Detect which cell encompasses the target text, then output its (X, Y) center coordinate. 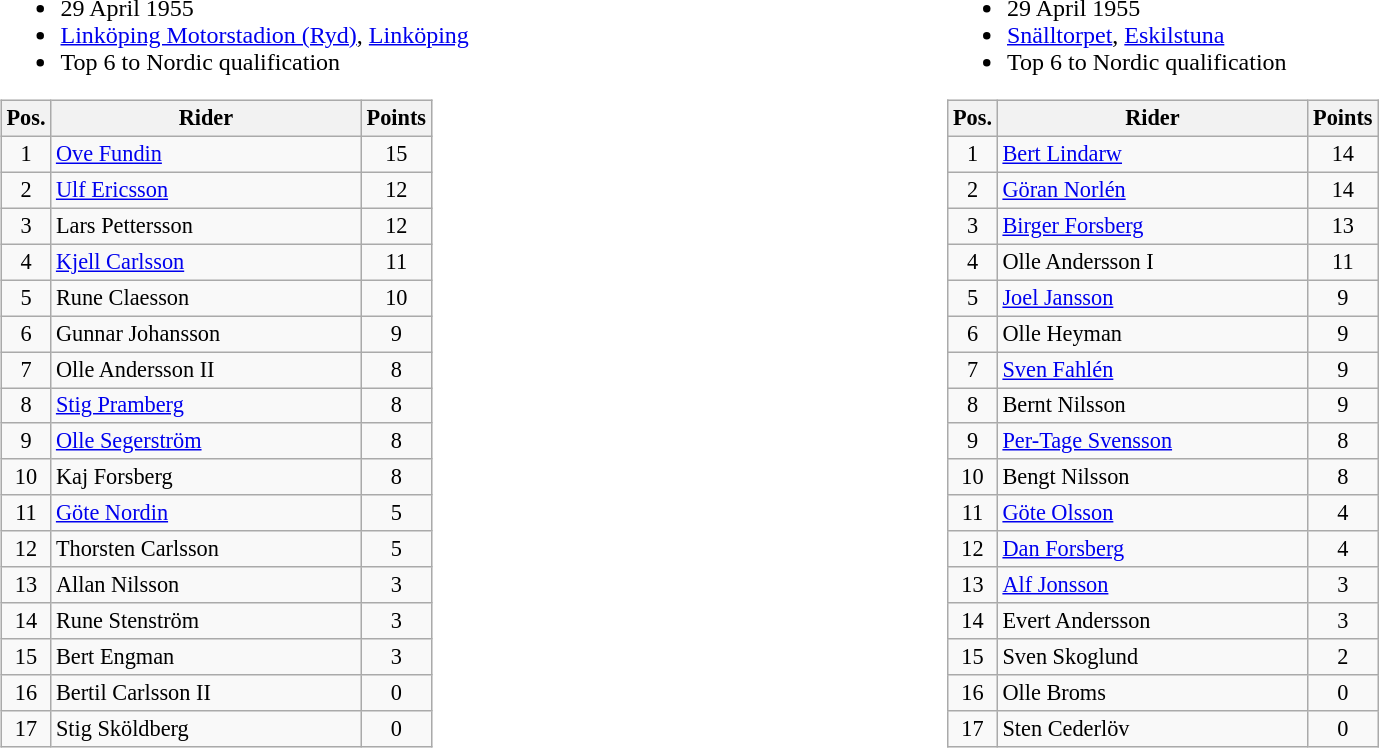
Per-Tage Svensson (1152, 441)
Ove Fundin (206, 154)
Lars Pettersson (206, 226)
Göran Norlén (1152, 190)
Kaj Forsberg (206, 477)
Ulf Ericsson (206, 190)
Olle Broms (1152, 693)
Joel Jansson (1152, 298)
Rune Claesson (206, 298)
Evert Andersson (1152, 621)
Bernt Nilsson (1152, 406)
Gunnar Johansson (206, 334)
Bertil Carlsson II (206, 693)
Sten Cederlöv (1152, 729)
Dan Forsberg (1152, 549)
Rune Stenström (206, 621)
Stig Pramberg (206, 406)
Stig Sköldberg (206, 729)
Sven Fahlén (1152, 370)
Thorsten Carlsson (206, 549)
Allan Nilsson (206, 585)
Bert Lindarw (1152, 154)
Olle Andersson I (1152, 262)
Sven Skoglund (1152, 657)
Göte Olsson (1152, 513)
Göte Nordin (206, 513)
Bengt Nilsson (1152, 477)
Olle Heyman (1152, 334)
Kjell Carlsson (206, 262)
Olle Segerström (206, 441)
Bert Engman (206, 657)
Olle Andersson II (206, 370)
Alf Jonsson (1152, 585)
Birger Forsberg (1152, 226)
